Find where the given text appears and provide that cell's center as (X, Y) coordinate. 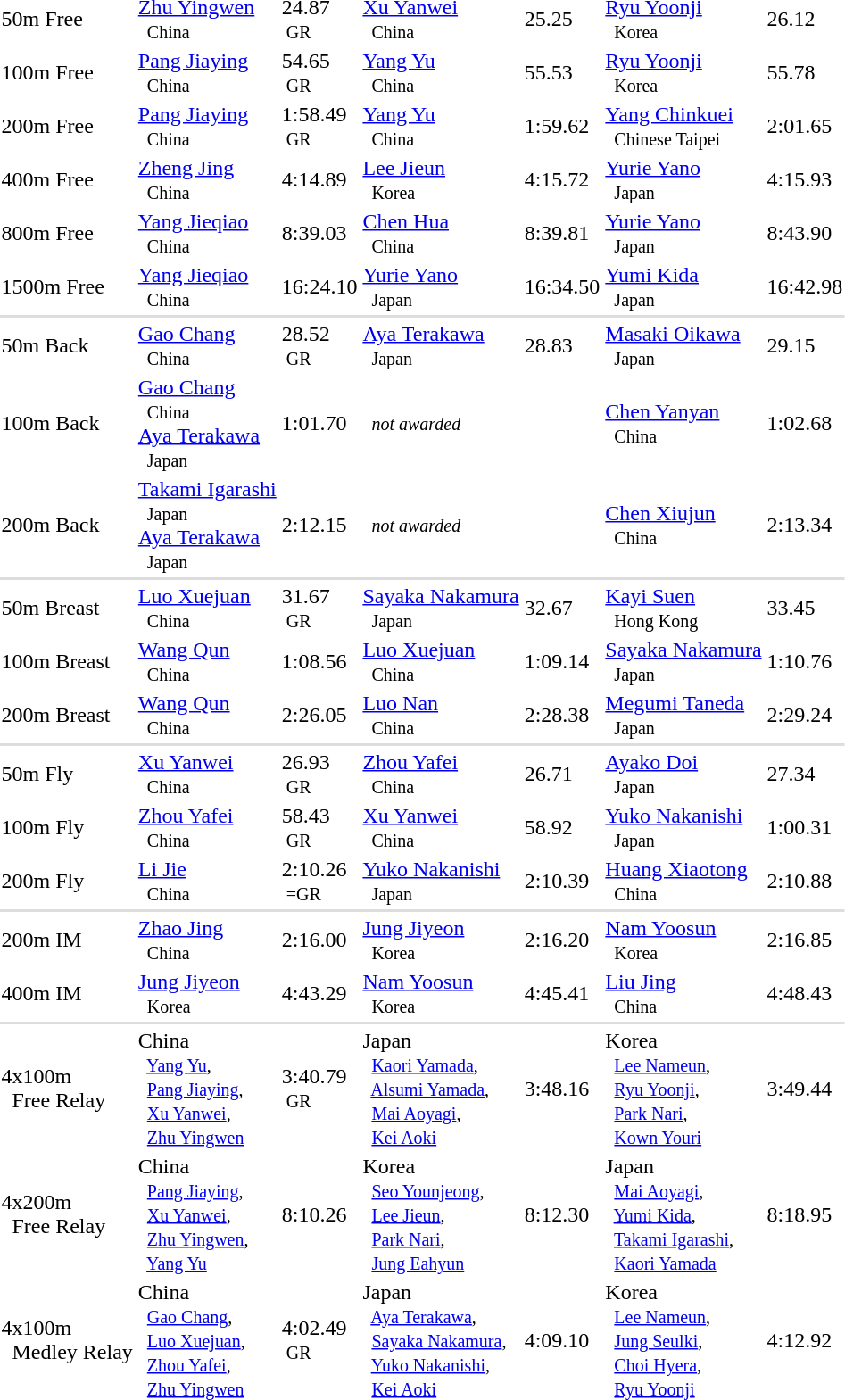
1:09.14 (562, 662)
4x100m Free Relay (67, 1089)
2:10.39 (562, 882)
100m Back (67, 423)
Chen Hua China (441, 234)
1:01.70 (319, 423)
Japan Mai Aoyagi, Yumi Kida, Takami Igarashi, Kaori Yamada (683, 1214)
8:43.90 (805, 234)
16:34.50 (562, 287)
1:00.31 (805, 828)
8:10.26 (319, 1214)
4:43.29 (319, 994)
2:10.26 =GR (319, 882)
2:12.15 (319, 525)
2:01.65 (805, 127)
8:18.95 (805, 1214)
2:29.24 (805, 716)
2:26.05 (319, 716)
Yumi Kida Japan (683, 287)
Ayako Doi Japan (683, 775)
Aya Terakawa Japan (441, 346)
Kayi Suen Hong Kong (683, 609)
Gao Chang China Aya Terakawa Japan (207, 423)
Masaki Oikawa Japan (683, 346)
2:16.85 (805, 940)
Gao Chang China (207, 346)
4x200m Free Relay (67, 1214)
1:08.56 (319, 662)
800m Free (67, 234)
2:13.34 (805, 525)
Li Jie China (207, 882)
28.52 GR (319, 346)
Ryu Yoonji Korea (683, 73)
Chen Yanyan China (683, 423)
3:40.79 GR (319, 1089)
100m Fly (67, 828)
Megumi Taneda Japan (683, 716)
3:49.44 (805, 1089)
27.34 (805, 775)
Huang Xiaotong China (683, 882)
31.67 GR (319, 609)
2:10.88 (805, 882)
2:28.38 (562, 716)
4:15.93 (805, 180)
Zhao Jing China (207, 940)
3:48.16 (562, 1089)
100m Free (67, 73)
8:39.03 (319, 234)
1:58.49 GR (319, 127)
50m Back (67, 346)
Chen Xiujun China (683, 525)
200m Free (67, 127)
58.43 GR (319, 828)
26.93 GR (319, 775)
28.83 (562, 346)
16:24.10 (319, 287)
400m IM (67, 994)
Takami Igarashi Japan Aya Terakawa Japan (207, 525)
Liu Jing China (683, 994)
29.15 (805, 346)
16:42.98 (805, 287)
55.78 (805, 73)
Zheng Jing China (207, 180)
Korea Seo Younjeong, Lee Jieun, Park Nari, Jung Eahyun (441, 1214)
1500m Free (67, 287)
Japan Kaori Yamada, Alsumi Yamada, Mai Aoyagi, Kei Aoki (441, 1089)
400m Free (67, 180)
1:10.76 (805, 662)
200m Breast (67, 716)
50m Breast (67, 609)
8:12.30 (562, 1214)
32.67 (562, 609)
50m Fly (67, 775)
4:45.41 (562, 994)
55.53 (562, 73)
33.45 (805, 609)
Korea Lee Nameun, Ryu Yoonji, Park Nari, Kown Youri (683, 1089)
4:48.43 (805, 994)
1:02.68 (805, 423)
200m Fly (67, 882)
Lee Jieun Korea (441, 180)
China Pang Jiaying, Xu Yanwei, Zhu Yingwen, Yang Yu (207, 1214)
1:59.62 (562, 127)
China Yang Yu, Pang Jiaying, Xu Yanwei, Zhu Yingwen (207, 1089)
58.92 (562, 828)
4:14.89 (319, 180)
8:39.81 (562, 234)
2:16.20 (562, 940)
Luo Nan China (441, 716)
54.65 GR (319, 73)
100m Breast (67, 662)
Yang Chinkuei Chinese Taipei (683, 127)
200m IM (67, 940)
200m Back (67, 525)
26.71 (562, 775)
4:15.72 (562, 180)
2:16.00 (319, 940)
